Find where the given text appears and provide that cell's center as [X, Y] coordinate. 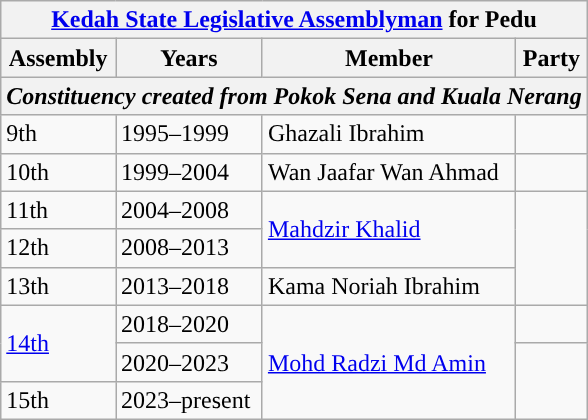
Constituency created from Pokok Sena and Kuala Nerang [294, 96]
2004–2008 [190, 210]
2020–2023 [190, 362]
2018–2020 [190, 324]
12th [58, 248]
11th [58, 210]
1999–2004 [190, 172]
Kama Noriah Ibrahim [388, 286]
1995–1999 [190, 134]
Mahdzir Khalid [388, 229]
10th [58, 172]
2013–2018 [190, 286]
2023–present [190, 400]
Years [190, 58]
Ghazali Ibrahim [388, 134]
Mohd Radzi Md Amin [388, 362]
Member [388, 58]
Assembly [58, 58]
9th [58, 134]
13th [58, 286]
Wan Jaafar Wan Ahmad [388, 172]
15th [58, 400]
Kedah State Legislative Assemblyman for Pedu [294, 20]
Party [552, 58]
2008–2013 [190, 248]
14th [58, 343]
